Provide the (x, y) coordinate of the cell's center where the given text is located.  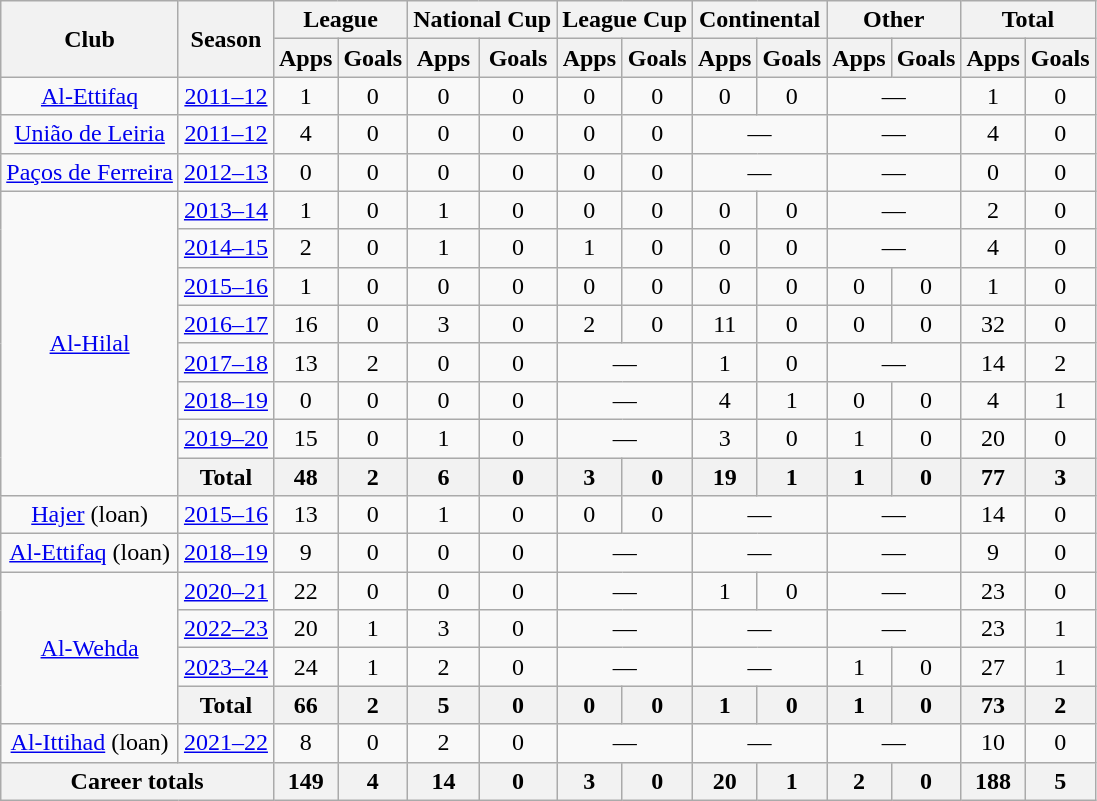
2016–17 (226, 324)
League (340, 20)
2013–14 (226, 210)
27 (993, 667)
Season (226, 39)
League Cup (625, 20)
2014–15 (226, 248)
8 (305, 743)
24 (305, 667)
Al-Wehda (90, 648)
Al-Ettifaq (loan) (90, 553)
10 (993, 743)
2020–21 (226, 591)
Al-Ittihad (loan) (90, 743)
Club (90, 39)
2012–13 (226, 172)
188 (993, 781)
Career totals (138, 781)
Al-Hilal (90, 343)
National Cup (482, 20)
2019–20 (226, 438)
2023–24 (226, 667)
66 (305, 705)
149 (305, 781)
73 (993, 705)
16 (305, 324)
Al-Ettifaq (90, 96)
União de Leiria (90, 134)
19 (725, 477)
2022–23 (226, 629)
2017–18 (226, 362)
77 (993, 477)
22 (305, 591)
Other (894, 20)
Hajer (loan) (90, 515)
32 (993, 324)
6 (444, 477)
Paços de Ferreira (90, 172)
11 (725, 324)
48 (305, 477)
2021–22 (226, 743)
15 (305, 438)
Continental (760, 20)
